Identify which cell holds the provided text, then report its (x, y) central coordinate. 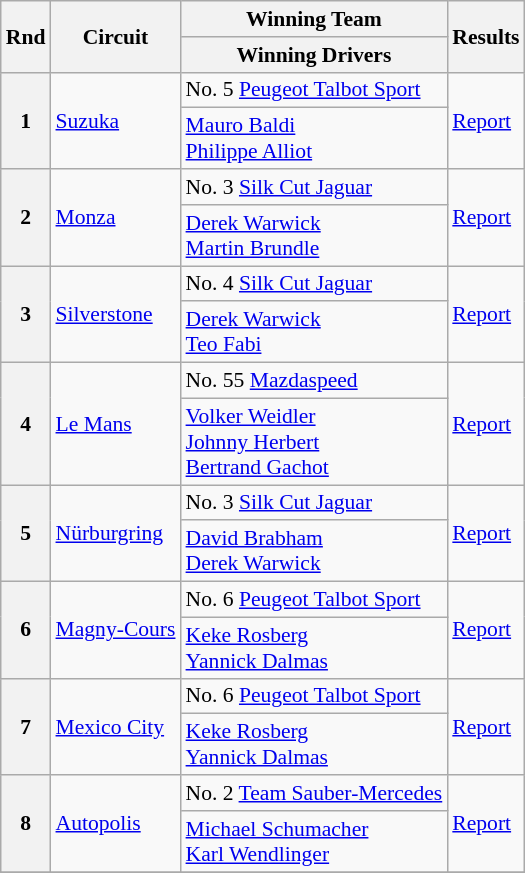
Suzuka (115, 120)
Circuit (115, 36)
Results (486, 36)
Winning Drivers (314, 55)
Silverstone (115, 314)
Monza (115, 218)
Le Mans (115, 424)
Derek Warwick Teo Fabi (314, 332)
5 (26, 534)
Derek Warwick Martin Brundle (314, 236)
6 (26, 630)
4 (26, 424)
2 (26, 218)
Winning Team (314, 19)
Magny-Cours (115, 630)
No. 5 Peugeot Talbot Sport (314, 90)
Volker Weidler Johnny Herbert Bertrand Gachot (314, 442)
David Brabham Derek Warwick (314, 552)
No. 4 Silk Cut Jaguar (314, 284)
1 (26, 120)
3 (26, 314)
Mexico City (115, 726)
Michael Schumacher Karl Wendlinger (314, 842)
7 (26, 726)
Mauro Baldi Philippe Alliot (314, 138)
No. 2 Team Sauber-Mercedes (314, 793)
Nürburgring (115, 534)
Autopolis (115, 824)
No. 55 Mazdaspeed (314, 381)
8 (26, 824)
Rnd (26, 36)
